Scan for the cell matching the given text and deliver its (x, y) coordinate at center. 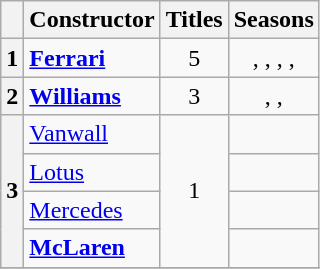
, , , , (274, 58)
2 (12, 96)
Titles (194, 20)
McLaren (92, 248)
Mercedes (92, 210)
Constructor (92, 20)
Williams (92, 96)
Ferrari (92, 58)
Vanwall (92, 134)
, , (274, 96)
Lotus (92, 172)
5 (194, 58)
Seasons (274, 20)
